Identify which cell holds the provided text, then report its (X, Y) central coordinate. 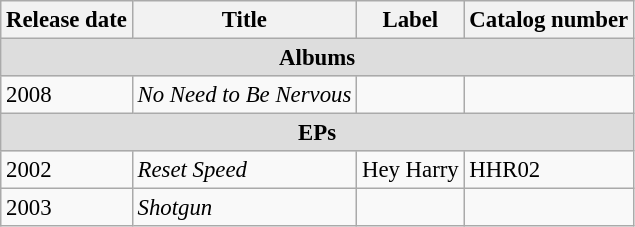
2003 (66, 208)
Catalog number (548, 20)
EPs (318, 133)
Label (410, 20)
HHR02 (548, 170)
Title (244, 20)
Release date (66, 20)
Hey Harry (410, 170)
Albums (318, 58)
Shotgun (244, 208)
2002 (66, 170)
Reset Speed (244, 170)
2008 (66, 95)
No Need to Be Nervous (244, 95)
